Provide the (X, Y) coordinate of the cell's center where the given text is located.  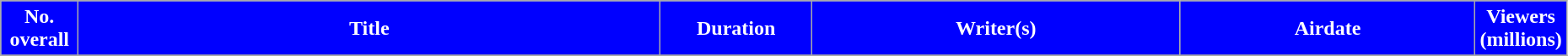
Airdate (1328, 29)
No. overall (40, 29)
Duration (736, 29)
Title (369, 29)
Viewers(millions) (1521, 29)
Writer(s) (995, 29)
